For the text-containing cell, return its midpoint in (x, y) coordinate format. 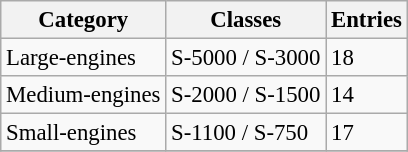
Category (84, 20)
Small-engines (84, 133)
14 (366, 95)
17 (366, 133)
18 (366, 58)
S-1100 / S-750 (246, 133)
Entries (366, 20)
Medium-engines (84, 95)
S-5000 / S-3000 (246, 58)
S-2000 / S-1500 (246, 95)
Large-engines (84, 58)
Classes (246, 20)
